Locate the cell with the specified text and output its [x, y] center coordinate. 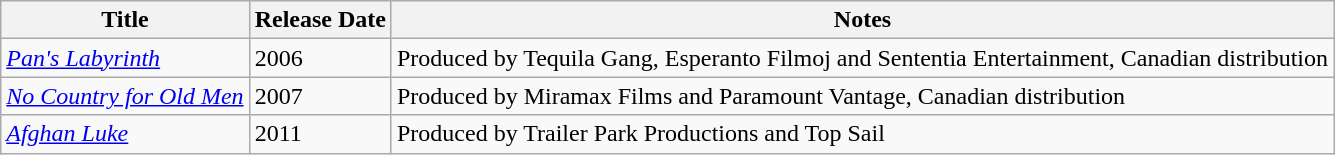
2006 [320, 58]
Produced by Miramax Films and Paramount Vantage, Canadian distribution [862, 96]
Produced by Tequila Gang, Esperanto Filmoj and Sententia Entertainment, Canadian distribution [862, 58]
2007 [320, 96]
Release Date [320, 20]
Pan's Labyrinth [125, 58]
Title [125, 20]
Notes [862, 20]
2011 [320, 134]
Afghan Luke [125, 134]
No Country for Old Men [125, 96]
Produced by Trailer Park Productions and Top Sail [862, 134]
